Determine the [x, y] coordinate at the center of the cell enclosing the given text.  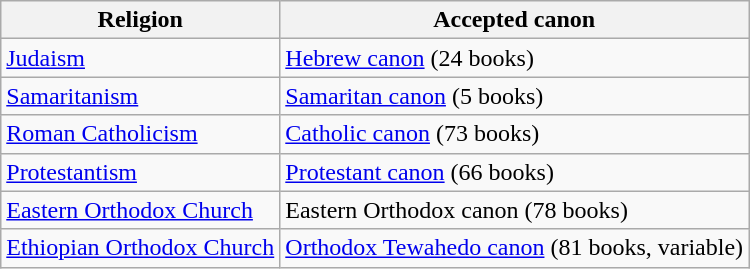
Orthodox Tewahedo canon (81 books, variable) [514, 248]
Eastern Orthodox canon (78 books) [514, 210]
Roman Catholicism [140, 134]
Samaritanism [140, 96]
Accepted canon [514, 20]
Judaism [140, 58]
Hebrew canon (24 books) [514, 58]
Samaritan canon (5 books) [514, 96]
Protestantism [140, 172]
Protestant canon (66 books) [514, 172]
Eastern Orthodox Church [140, 210]
Ethiopian Orthodox Church [140, 248]
Religion [140, 20]
Catholic canon (73 books) [514, 134]
